Pinpoint the cell where the given text exists, returning its [x, y] midpoint coordinate. 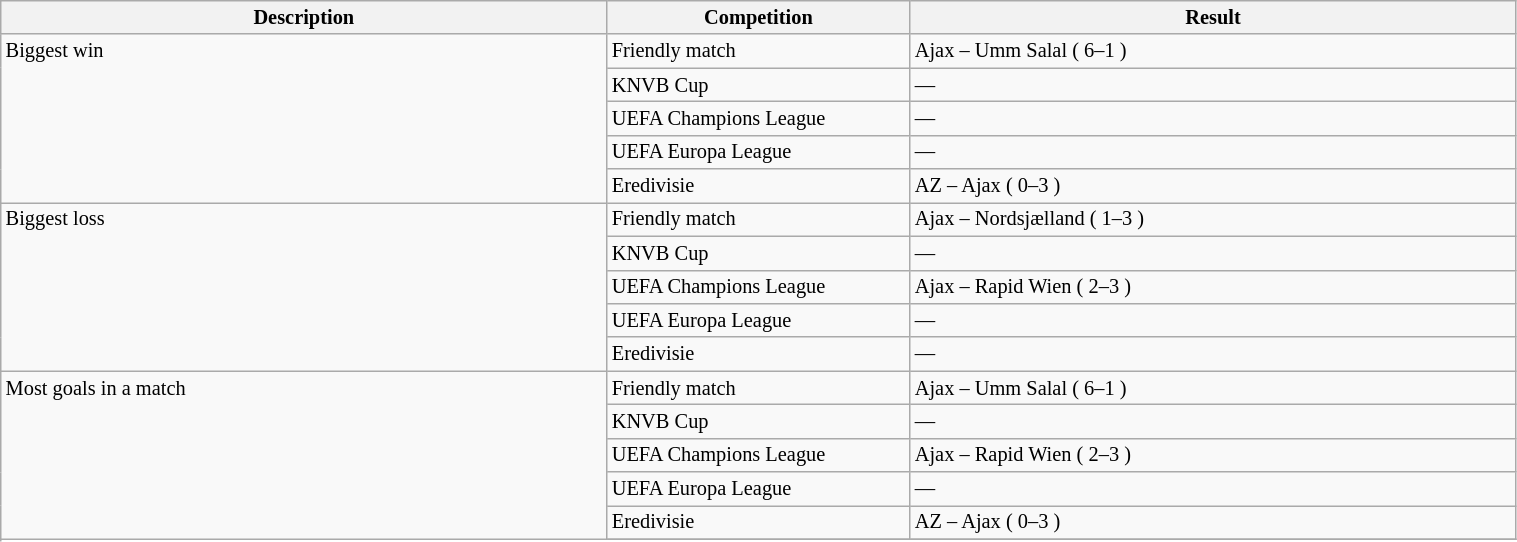
Biggest win [304, 118]
Ajax – Nordsjælland ( 1–3 ) [1213, 219]
Most goals in a match [304, 455]
Result [1213, 17]
Competition [758, 17]
Description [304, 17]
Biggest loss [304, 286]
